Locate the cell with the specified text and output its (x, y) center coordinate. 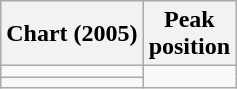
Peakposition (189, 34)
Chart (2005) (72, 34)
